Scan for the cell matching the given text and deliver its [x, y] coordinate at center. 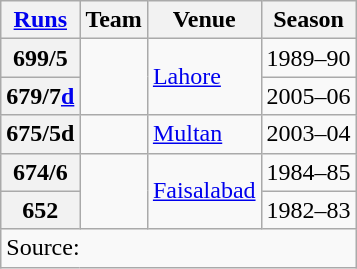
Season [308, 20]
1989–90 [308, 58]
1984–85 [308, 172]
679/7d [40, 96]
2003–04 [308, 134]
Venue [204, 20]
674/6 [40, 172]
Source: [178, 248]
1982–83 [308, 210]
Faisalabad [204, 191]
699/5 [40, 58]
2005–06 [308, 96]
Runs [40, 20]
Multan [204, 134]
652 [40, 210]
675/5d [40, 134]
Lahore [204, 77]
Team [114, 20]
